For the text-containing cell, return its midpoint in (X, Y) coordinate format. 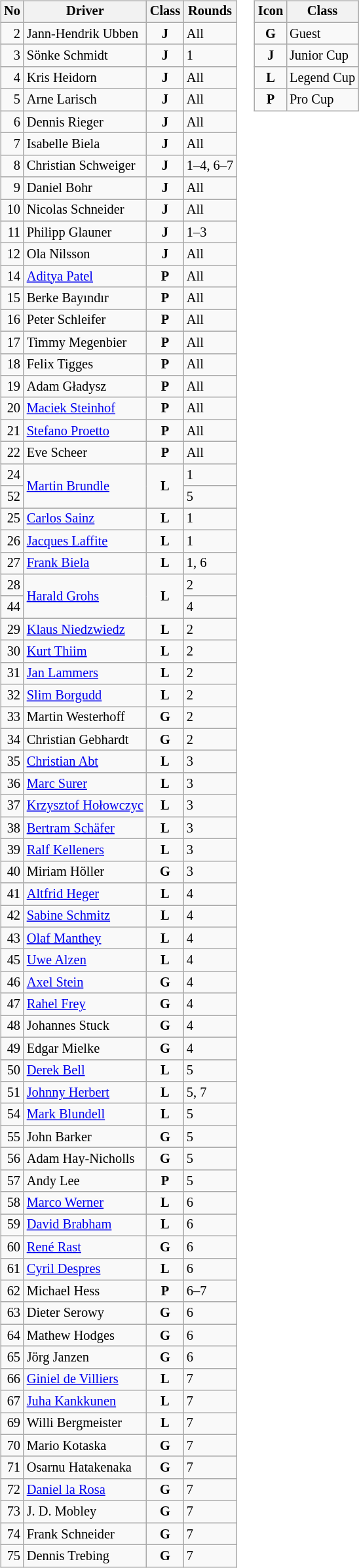
33 (12, 718)
22 (12, 453)
36 (12, 784)
29 (12, 629)
Uwe Alzen (85, 960)
John Barker (85, 1137)
Slim Borgudd (85, 696)
Aditya Patel (85, 277)
Altfrid Heger (85, 894)
20 (12, 408)
26 (12, 541)
Guest (322, 33)
69 (12, 1424)
55 (12, 1137)
1–3 (210, 232)
Daniel Bohr (85, 188)
Junior Cup (322, 56)
Miriam Höller (85, 872)
42 (12, 916)
Rounds (210, 12)
Mathew Hodges (85, 1335)
Giniel de Villiers (85, 1379)
17 (12, 342)
Philipp Glauner (85, 232)
52 (12, 497)
Isabelle Biela (85, 144)
Jacques Laffite (85, 541)
1–4, 6–7 (210, 166)
Dieter Serowy (85, 1313)
Rahel Frey (85, 1004)
75 (12, 1556)
Stefano Proetto (85, 431)
5, 7 (210, 1093)
54 (12, 1114)
63 (12, 1313)
Driver (85, 12)
Sabine Schmitz (85, 916)
25 (12, 519)
38 (12, 828)
74 (12, 1534)
Adam Gładysz (85, 387)
56 (12, 1159)
30 (12, 652)
24 (12, 475)
Frank Schneider (85, 1534)
37 (12, 806)
Adam Hay-Nicholls (85, 1159)
Christian Schweiger (85, 166)
39 (12, 850)
10 (12, 210)
Krzysztof Hołowczyc (85, 806)
Mark Blundell (85, 1114)
46 (12, 983)
51 (12, 1093)
14 (12, 277)
Martin Westerhoff (85, 718)
Jörg Janzen (85, 1358)
28 (12, 585)
67 (12, 1401)
Johannes Stuck (85, 1027)
Kris Heidorn (85, 78)
59 (12, 1225)
No (12, 12)
72 (12, 1490)
6–7 (210, 1291)
49 (12, 1048)
60 (12, 1247)
9 (12, 188)
David Brabham (85, 1225)
Jann-Hendrik Ubben (85, 33)
Arne Larisch (85, 100)
Edgar Mielke (85, 1048)
Icon (271, 12)
Berke Bayındır (85, 298)
15 (12, 298)
44 (12, 607)
Marco Werner (85, 1203)
Pro Cup (322, 100)
Martin Brundle (85, 485)
Nicolas Schneider (85, 210)
Timmy Megenbier (85, 342)
Dennis Trebing (85, 1556)
16 (12, 321)
Klaus Niedzwiedz (85, 629)
50 (12, 1070)
Christian Gebhardt (85, 739)
35 (12, 762)
Sönke Schmidt (85, 56)
Maciek Steinhof (85, 408)
65 (12, 1358)
12 (12, 254)
73 (12, 1512)
47 (12, 1004)
Ola Nilsson (85, 254)
Felix Tigges (85, 364)
58 (12, 1203)
Jan Lammers (85, 673)
71 (12, 1468)
J. D. Mobley (85, 1512)
64 (12, 1335)
Mario Kotaska (85, 1445)
Ralf Kelleners (85, 850)
19 (12, 387)
45 (12, 960)
Frank Biela (85, 563)
Willi Bergmeister (85, 1424)
Carlos Sainz (85, 519)
40 (12, 872)
Michael Hess (85, 1291)
Marc Surer (85, 784)
René Rast (85, 1247)
Juha Kankkunen (85, 1401)
Derek Bell (85, 1070)
Peter Schleifer (85, 321)
Legend Cup (322, 78)
43 (12, 938)
Dennis Rieger (85, 122)
8 (12, 166)
Johnny Herbert (85, 1093)
Eve Scheer (85, 453)
32 (12, 696)
11 (12, 232)
21 (12, 431)
57 (12, 1181)
Kurt Thiim (85, 652)
18 (12, 364)
31 (12, 673)
Harald Grohs (85, 597)
Bertram Schäfer (85, 828)
62 (12, 1291)
Olaf Manthey (85, 938)
34 (12, 739)
27 (12, 563)
Daniel la Rosa (85, 1490)
41 (12, 894)
Christian Abt (85, 762)
48 (12, 1027)
Cyril Despres (85, 1269)
Axel Stein (85, 983)
61 (12, 1269)
Osarnu Hatakenaka (85, 1468)
1, 6 (210, 563)
66 (12, 1379)
Andy Lee (85, 1181)
70 (12, 1445)
